Return the [x, y] coordinate for the center point of the cell that contains the specified text.  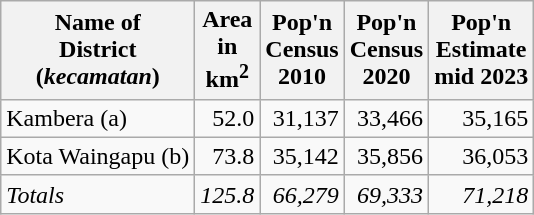
Totals [98, 194]
71,218 [482, 194]
Pop'nCensus2010 [302, 50]
125.8 [228, 194]
52.0 [228, 118]
Area in km2 [228, 50]
69,333 [386, 194]
66,279 [302, 194]
31,137 [302, 118]
Kambera (a) [98, 118]
Kota Waingapu (b) [98, 156]
Name ofDistrict(kecamatan) [98, 50]
73.8 [228, 156]
35,165 [482, 118]
Pop'nEstimatemid 2023 [482, 50]
Pop'nCensus2020 [386, 50]
35,856 [386, 156]
33,466 [386, 118]
35,142 [302, 156]
36,053 [482, 156]
